Find where the given text appears and provide that cell's center as (X, Y) coordinate. 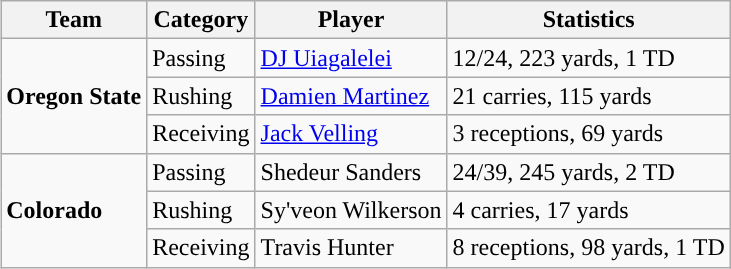
Sy'veon Wilkerson (351, 210)
4 carries, 17 yards (588, 210)
8 receptions, 98 yards, 1 TD (588, 248)
DJ Uiagalelei (351, 58)
Colorado (74, 210)
Category (201, 20)
Jack Velling (351, 134)
Statistics (588, 20)
Team (74, 20)
12/24, 223 yards, 1 TD (588, 58)
24/39, 245 yards, 2 TD (588, 172)
Travis Hunter (351, 248)
3 receptions, 69 yards (588, 134)
Damien Martinez (351, 96)
Player (351, 20)
21 carries, 115 yards (588, 96)
Shedeur Sanders (351, 172)
Oregon State (74, 96)
